For the text-containing cell, return its midpoint in (x, y) coordinate format. 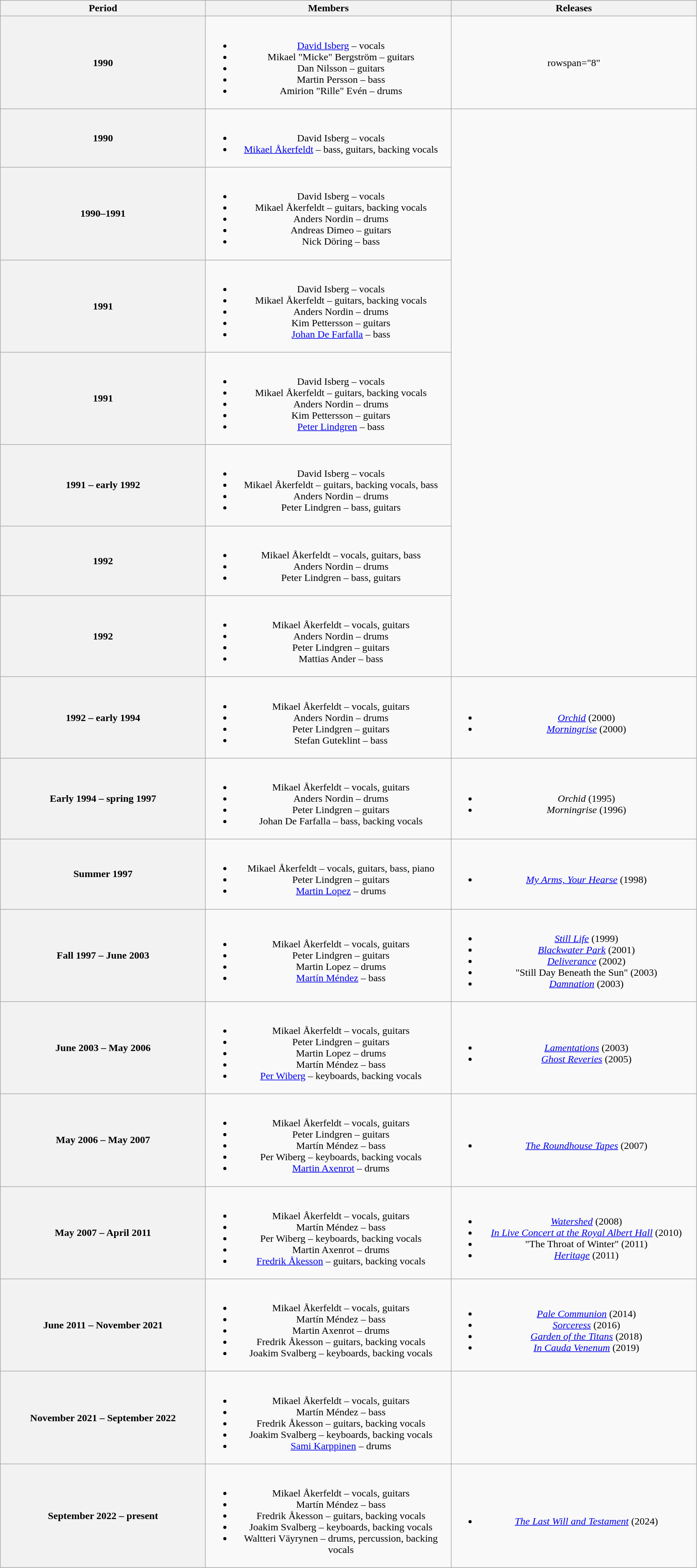
David Isberg – vocalsMikael Åkerfeldt – guitars, backing vocalsAnders Nordin – drumsKim Pettersson – guitarsPeter Lindgren – bass (329, 398)
Period (103, 8)
Early 1994 – spring 1997 (103, 798)
June 2011 – November 2021 (103, 1325)
rowspan="8" (574, 63)
Orchid (1995)Morningrise (1996) (574, 798)
1990–1991 (103, 213)
Summer 1997 (103, 874)
Members (329, 8)
1991 – early 1992 (103, 485)
Mikael Åkerfeldt – vocals, guitars, bassAnders Nordin – drumsPeter Lindgren – bass, guitars (329, 560)
The Roundhouse Tapes (2007) (574, 1140)
David Isberg – vocalsMikael Åkerfeldt – guitars, backing vocalsAnders Nordin – drumsAndreas Dimeo – guitarsNick Döring – bass (329, 213)
1992 – early 1994 (103, 717)
David Isberg – vocalsMikael "Micke" Bergström – guitarsDan Nilsson – guitarsMartin Persson – bassAmirion "Rille" Evén – drums (329, 63)
Still Life (1999)Blackwater Park (2001)Deliverance (2002)"Still Day Beneath the Sun" (2003)Damnation (2003) (574, 955)
My Arms, Your Hearse (1998) (574, 874)
June 2003 – May 2006 (103, 1048)
The Last Will and Testament (2024) (574, 1516)
September 2022 – present (103, 1516)
Mikael Åkerfeldt – vocals, guitarsAnders Nordin – drumsPeter Lindgren – guitarsJohan De Farfalla – bass, backing vocals (329, 798)
David Isberg – vocalsMikael Åkerfeldt – bass, guitars, backing vocals (329, 138)
Mikael Åkerfeldt – vocals, guitarsPeter Lindgren – guitarsMartin Lopez – drumsMartín Méndez – bassPer Wiberg – keyboards, backing vocals (329, 1048)
May 2006 – May 2007 (103, 1140)
Watershed (2008)In Live Concert at the Royal Albert Hall (2010)"The Throat of Winter" (2011)Heritage (2011) (574, 1233)
David Isberg – vocalsMikael Åkerfeldt – guitars, backing vocals, bassAnders Nordin – drumsPeter Lindgren – bass, guitars (329, 485)
Releases (574, 8)
Mikael Åkerfeldt – vocals, guitarsAnders Nordin – drumsPeter Lindgren – guitarsMattias Ander – bass (329, 636)
Pale Communion (2014)Sorceress (2016)Garden of the Titans (2018)In Cauda Venenum (2019) (574, 1325)
Mikael Åkerfeldt – vocals, guitarsPeter Lindgren – guitarsMartín Méndez – bassPer Wiberg – keyboards, backing vocalsMartin Axenrot – drums (329, 1140)
David Isberg – vocalsMikael Åkerfeldt – guitars, backing vocalsAnders Nordin – drumsKim Pettersson – guitarsJohan De Farfalla – bass (329, 306)
Mikael Åkerfeldt – vocals, guitarsAnders Nordin – drumsPeter Lindgren – guitarsStefan Guteklint – bass (329, 717)
Orchid (2000) Morningrise (2000) (574, 717)
Fall 1997 – June 2003 (103, 955)
Mikael Åkerfeldt – vocals, guitars, bass, pianoPeter Lindgren – guitarsMartin Lopez – drums (329, 874)
Mikael Åkerfeldt – vocals, guitarsPeter Lindgren – guitarsMartin Lopez – drumsMartín Méndez – bass (329, 955)
Lamentations (2003)Ghost Reveries (2005) (574, 1048)
May 2007 – April 2011 (103, 1233)
November 2021 – September 2022 (103, 1418)
